Detect which cell encompasses the target text, then output its (x, y) center coordinate. 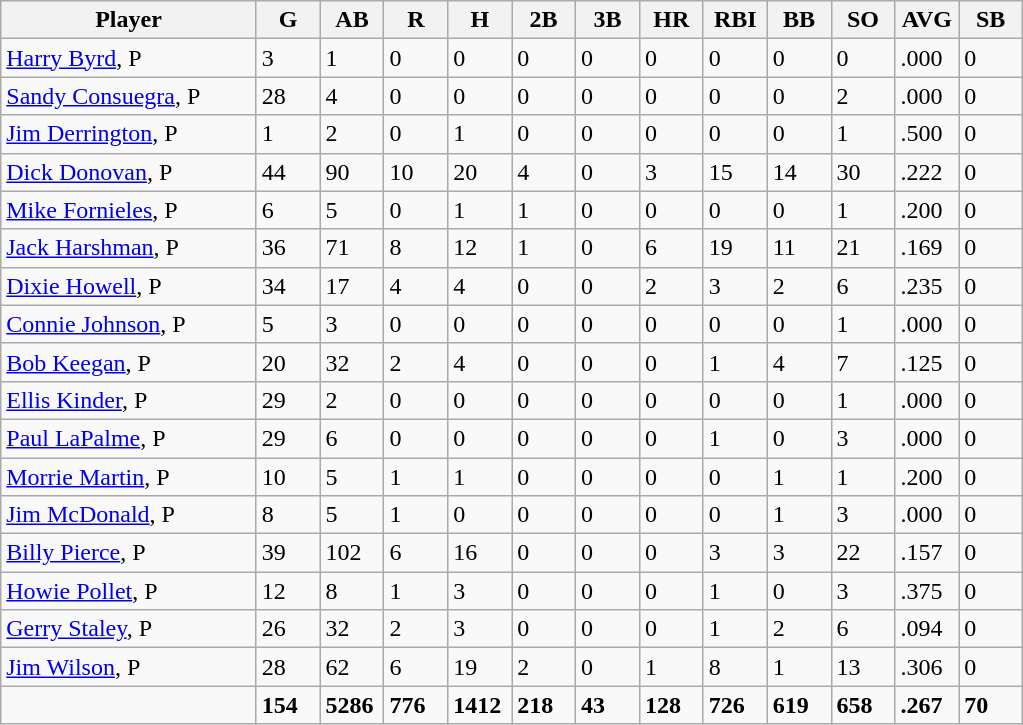
619 (799, 705)
Connie Johnson, P (128, 324)
Gerry Staley, P (128, 629)
62 (352, 667)
Harry Byrd, P (128, 58)
5286 (352, 705)
G (288, 20)
Dick Donovan, P (128, 172)
Paul LaPalme, P (128, 438)
Sandy Consuegra, P (128, 96)
71 (352, 248)
7 (863, 362)
30 (863, 172)
26 (288, 629)
15 (735, 172)
.267 (927, 705)
Jack Harshman, P (128, 248)
2B (544, 20)
3B (608, 20)
17 (352, 286)
R (416, 20)
154 (288, 705)
Jim Wilson, P (128, 667)
Jim Derrington, P (128, 134)
Dixie Howell, P (128, 286)
776 (416, 705)
.235 (927, 286)
Player (128, 20)
.222 (927, 172)
44 (288, 172)
Billy Pierce, P (128, 553)
39 (288, 553)
.094 (927, 629)
Morrie Martin, P (128, 477)
726 (735, 705)
Bob Keegan, P (128, 362)
Ellis Kinder, P (128, 400)
BB (799, 20)
.306 (927, 667)
Howie Pollet, P (128, 591)
14 (799, 172)
658 (863, 705)
RBI (735, 20)
.125 (927, 362)
Jim McDonald, P (128, 515)
.169 (927, 248)
SO (863, 20)
70 (991, 705)
AB (352, 20)
16 (480, 553)
90 (352, 172)
.157 (927, 553)
22 (863, 553)
36 (288, 248)
.375 (927, 591)
128 (671, 705)
H (480, 20)
.500 (927, 134)
34 (288, 286)
43 (608, 705)
SB (991, 20)
11 (799, 248)
HR (671, 20)
13 (863, 667)
21 (863, 248)
218 (544, 705)
Mike Fornieles, P (128, 210)
102 (352, 553)
AVG (927, 20)
1412 (480, 705)
